Search for the cell housing the specified text and yield its [X, Y] center coordinate. 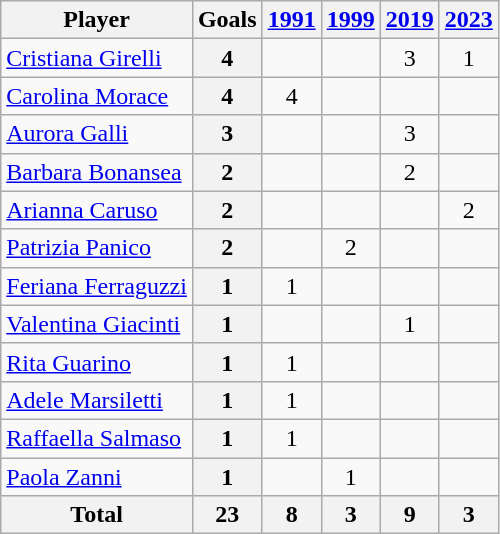
8 [292, 515]
Cristiana Girelli [97, 58]
Arianna Caruso [97, 210]
1991 [292, 20]
2019 [410, 20]
Rita Guarino [97, 362]
Carolina Morace [97, 96]
Valentina Giacinti [97, 324]
9 [410, 515]
Raffaella Salmaso [97, 438]
2023 [468, 20]
Adele Marsiletti [97, 400]
Paola Zanni [97, 477]
Total [97, 515]
Patrizia Panico [97, 248]
Aurora Galli [97, 134]
Player [97, 20]
Goals [227, 20]
Feriana Ferraguzzi [97, 286]
23 [227, 515]
1999 [350, 20]
Barbara Bonansea [97, 172]
